Pinpoint the cell where the given text exists, returning its [x, y] midpoint coordinate. 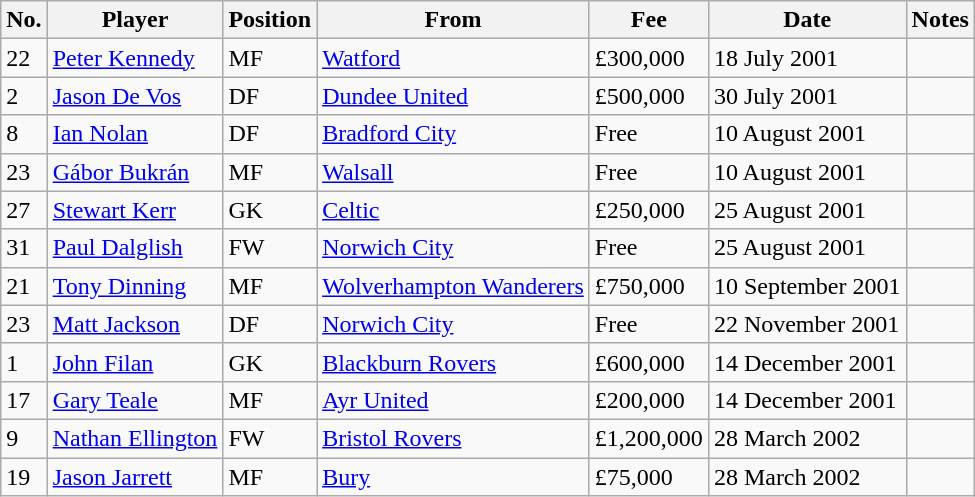
Bury [454, 477]
Date [807, 20]
£250,000 [648, 210]
John Filan [135, 362]
Walsall [454, 172]
31 [24, 248]
Matt Jackson [135, 324]
27 [24, 210]
Nathan Ellington [135, 438]
Jason Jarrett [135, 477]
21 [24, 286]
£750,000 [648, 286]
22 [24, 58]
Watford [454, 58]
£1,200,000 [648, 438]
No. [24, 20]
Player [135, 20]
£200,000 [648, 400]
£300,000 [648, 58]
Paul Dalglish [135, 248]
Notes [940, 20]
Gábor Bukrán [135, 172]
£600,000 [648, 362]
10 September 2001 [807, 286]
Wolverhampton Wanderers [454, 286]
Bradford City [454, 134]
22 November 2001 [807, 324]
£75,000 [648, 477]
Position [270, 20]
1 [24, 362]
17 [24, 400]
Fee [648, 20]
Jason De Vos [135, 96]
Ian Nolan [135, 134]
30 July 2001 [807, 96]
19 [24, 477]
Dundee United [454, 96]
Peter Kennedy [135, 58]
Blackburn Rovers [454, 362]
From [454, 20]
£500,000 [648, 96]
9 [24, 438]
Stewart Kerr [135, 210]
8 [24, 134]
2 [24, 96]
Bristol Rovers [454, 438]
18 July 2001 [807, 58]
Tony Dinning [135, 286]
Celtic [454, 210]
Gary Teale [135, 400]
Ayr United [454, 400]
